For the text-containing cell, return its midpoint in (X, Y) coordinate format. 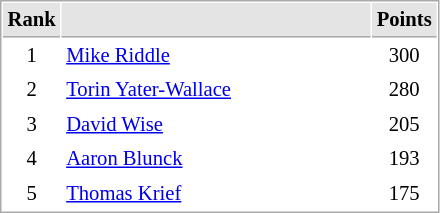
2 (32, 90)
Rank (32, 20)
Mike Riddle (216, 56)
Thomas Krief (216, 194)
4 (32, 158)
David Wise (216, 124)
5 (32, 194)
1 (32, 56)
Points (404, 20)
Aaron Blunck (216, 158)
3 (32, 124)
300 (404, 56)
280 (404, 90)
Torin Yater-Wallace (216, 90)
205 (404, 124)
193 (404, 158)
175 (404, 194)
